Return (X, Y) of the center of cell containing provided text 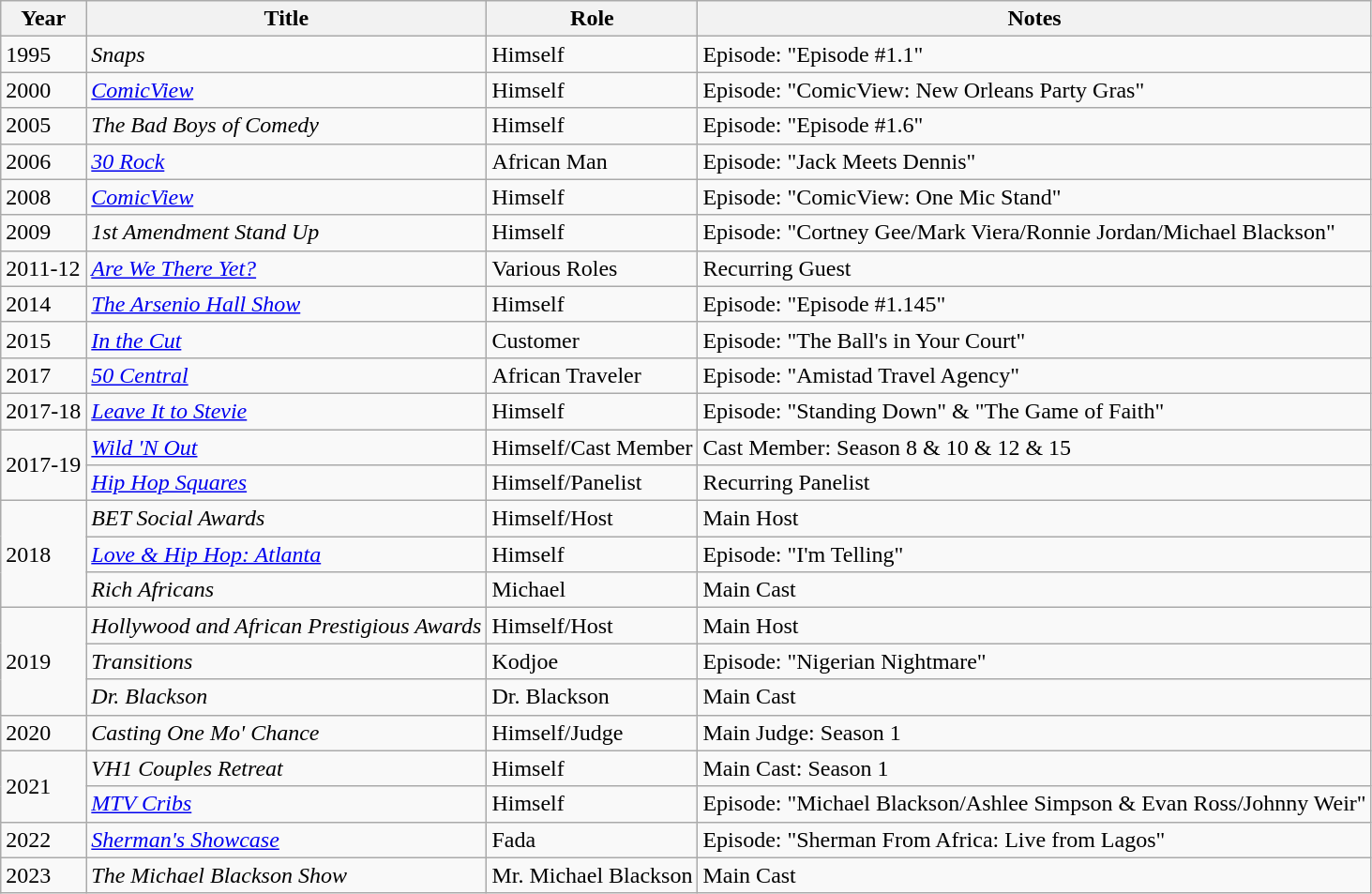
Episode: "Amistad Travel Agency" (1034, 375)
Mr. Michael Blackson (593, 875)
Recurring Panelist (1034, 483)
Episode: "ComicView: New Orleans Party Gras" (1034, 90)
2023 (43, 875)
2019 (43, 661)
2006 (43, 161)
BET Social Awards (287, 519)
2021 (43, 786)
Hip Hop Squares (287, 483)
Episode: "The Ball's in Your Court" (1034, 340)
Michael (593, 590)
Transitions (287, 661)
Episode: "ComicView: One Mic Stand" (1034, 197)
2018 (43, 554)
Episode: "Michael Blackson/Ashlee Simpson & Evan Ross/Johnny Weir" (1034, 804)
Role (593, 19)
Cast Member: Season 8 & 10 & 12 & 15 (1034, 447)
Casting One Mo' Chance (287, 733)
2015 (43, 340)
Episode: "Cortney Gee/Mark Viera/Ronnie Jordan/Michael Blackson" (1034, 233)
2008 (43, 197)
Episode: "I'm Telling" (1034, 554)
2017-18 (43, 411)
Title (287, 19)
Episode: "Episode #1.1" (1034, 54)
Episode: "Jack Meets Dennis" (1034, 161)
MTV Cribs (287, 804)
Kodjoe (593, 661)
Main Judge: Season 1 (1034, 733)
2022 (43, 840)
Rich Africans (287, 590)
African Man (593, 161)
Recurring Guest (1034, 268)
Himself/Panelist (593, 483)
Customer (593, 340)
Various Roles (593, 268)
2014 (43, 304)
Fada (593, 840)
50 Central (287, 375)
Himself/Cast Member (593, 447)
The Arsenio Hall Show (287, 304)
Episode: "Standing Down" & "The Game of Faith" (1034, 411)
Episode: "Sherman From Africa: Live from Lagos" (1034, 840)
Notes (1034, 19)
Hollywood and African Prestigious Awards (287, 626)
Episode: "Nigerian Nightmare" (1034, 661)
Episode: "Episode #1.6" (1034, 126)
2005 (43, 126)
2011-12 (43, 268)
2000 (43, 90)
2020 (43, 733)
Leave It to Stevie (287, 411)
VH1 Couples Retreat (287, 768)
1st Amendment Stand Up (287, 233)
30 Rock (287, 161)
Episode: "Episode #1.145" (1034, 304)
Main Cast: Season 1 (1034, 768)
2017-19 (43, 465)
2017 (43, 375)
Snaps (287, 54)
The Bad Boys of Comedy (287, 126)
Are We There Yet? (287, 268)
African Traveler (593, 375)
The Michael Blackson Show (287, 875)
Year (43, 19)
Love & Hip Hop: Atlanta (287, 554)
2009 (43, 233)
Himself/Judge (593, 733)
1995 (43, 54)
Wild 'N Out (287, 447)
Sherman's Showcase (287, 840)
In the Cut (287, 340)
